Detect which cell encompasses the target text, then output its [X, Y] center coordinate. 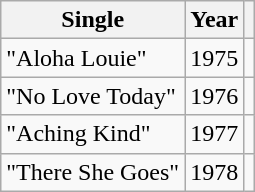
"There She Goes" [93, 172]
1975 [214, 58]
"Aloha Louie" [93, 58]
Year [214, 20]
"Aching Kind" [93, 134]
1977 [214, 134]
1978 [214, 172]
1976 [214, 96]
"No Love Today" [93, 96]
Single [93, 20]
